Capture the cell that displays the provided text and extract its [x, y] central coordinate. 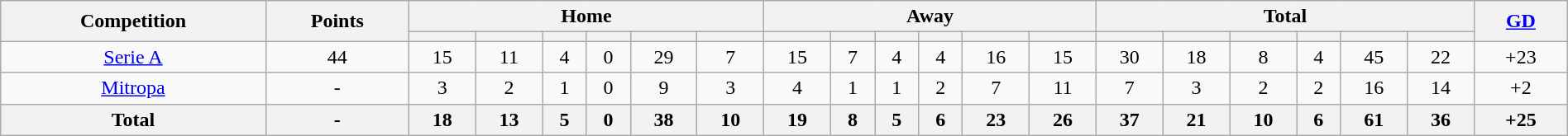
45 [1374, 57]
Serie A [133, 57]
44 [337, 57]
36 [1441, 120]
19 [797, 120]
26 [1064, 120]
Points [337, 21]
23 [996, 120]
37 [1130, 120]
14 [1441, 88]
Competition [133, 21]
22 [1441, 57]
+23 [1522, 57]
+25 [1522, 120]
Mitropa [133, 88]
Away [930, 16]
38 [663, 120]
61 [1374, 120]
9 [663, 88]
29 [663, 57]
30 [1130, 57]
Home [586, 16]
21 [1196, 120]
13 [509, 120]
+2 [1522, 88]
GD [1522, 21]
